Return [x, y] of the center of cell containing provided text 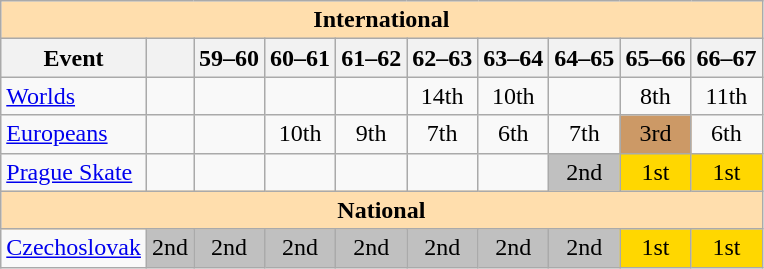
Prague Skate [74, 172]
International [382, 20]
Worlds [74, 96]
61–62 [372, 58]
60–61 [300, 58]
8th [656, 96]
9th [372, 134]
64–65 [584, 58]
59–60 [230, 58]
Europeans [74, 134]
63–64 [514, 58]
3rd [656, 134]
National [382, 210]
11th [726, 96]
65–66 [656, 58]
14th [442, 96]
62–63 [442, 58]
Event [74, 58]
66–67 [726, 58]
Czechoslovak [74, 248]
